Locate the cell with the specified text and output its [x, y] center coordinate. 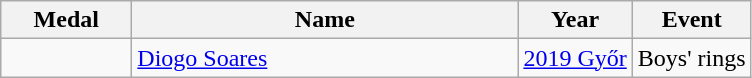
2019 Győr [575, 58]
Diogo Soares [325, 58]
Year [575, 20]
Event [692, 20]
Boys' rings [692, 58]
Name [325, 20]
Medal [66, 20]
